Return [X, Y] of the center of cell containing provided text 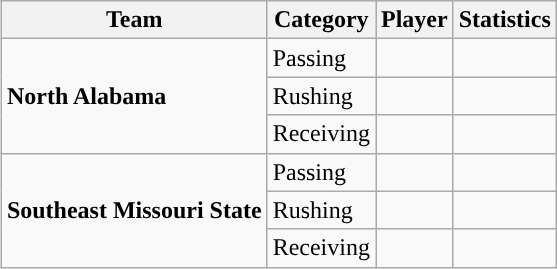
Team [134, 20]
Statistics [504, 20]
Southeast Missouri State [134, 210]
North Alabama [134, 96]
Category [321, 20]
Player [415, 20]
